Detect which cell encompasses the target text, then output its (X, Y) center coordinate. 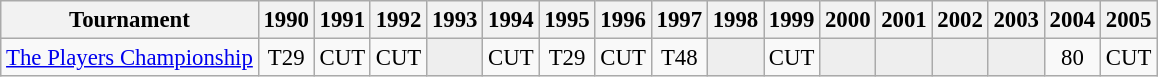
80 (1072, 58)
1990 (286, 20)
2004 (1072, 20)
1997 (679, 20)
2000 (848, 20)
1995 (567, 20)
1991 (342, 20)
T48 (679, 58)
2003 (1016, 20)
1998 (735, 20)
The Players Championship (130, 58)
1994 (511, 20)
2002 (960, 20)
Tournament (130, 20)
1992 (398, 20)
1996 (623, 20)
1993 (455, 20)
1999 (792, 20)
2005 (1128, 20)
2001 (904, 20)
